Return [X, Y] of the center of cell containing provided text 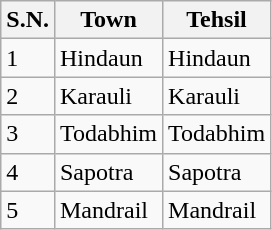
Town [108, 20]
1 [28, 58]
Tehsil [217, 20]
4 [28, 172]
5 [28, 210]
2 [28, 96]
S.N. [28, 20]
3 [28, 134]
